Pinpoint the cell where the given text exists, returning its [X, Y] midpoint coordinate. 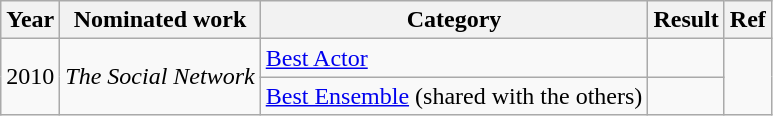
Category [454, 20]
The Social Network [160, 77]
Ref [748, 20]
2010 [30, 77]
Nominated work [160, 20]
Best Actor [454, 58]
Year [30, 20]
Best Ensemble (shared with the others) [454, 96]
Result [686, 20]
